Scan for the cell matching the given text and deliver its [X, Y] coordinate at center. 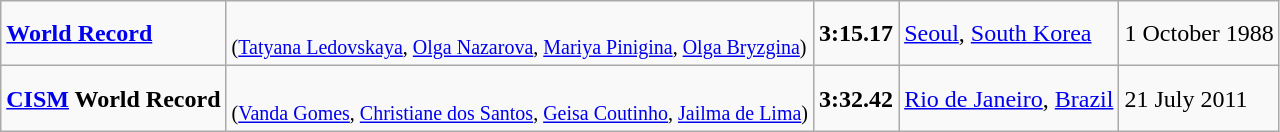
(Tatyana Ledovskaya, Olga Nazarova, Mariya Pinigina, Olga Bryzgina) [520, 34]
3:15.17 [856, 34]
3:32.42 [856, 98]
1 October 1988 [1199, 34]
Seoul, South Korea [1009, 34]
CISM World Record [114, 98]
(Vanda Gomes, Christiane dos Santos, Geisa Coutinho, Jailma de Lima) [520, 98]
World Record [114, 34]
Rio de Janeiro, Brazil [1009, 98]
21 July 2011 [1199, 98]
